Return [X, Y] of the center of cell containing provided text 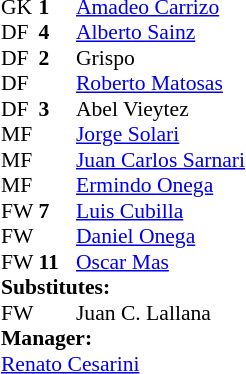
Luis Cubilla [160, 211]
Ermindo Onega [160, 185]
Oscar Mas [160, 262]
11 [57, 262]
2 [57, 58]
Roberto Matosas [160, 83]
Substitutes: [123, 287]
Juan C. Lallana [160, 313]
4 [57, 33]
Daniel Onega [160, 237]
Alberto Sainz [160, 33]
Manager: [123, 339]
3 [57, 109]
Juan Carlos Sarnari [160, 160]
Abel Vieytez [160, 109]
Grispo [160, 58]
Jorge Solari [160, 135]
7 [57, 211]
